For the text-containing cell, return its midpoint in (x, y) coordinate format. 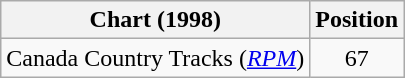
Position (357, 20)
Canada Country Tracks (RPM) (156, 58)
Chart (1998) (156, 20)
67 (357, 58)
